Pinpoint the cell where the given text exists, returning its [X, Y] midpoint coordinate. 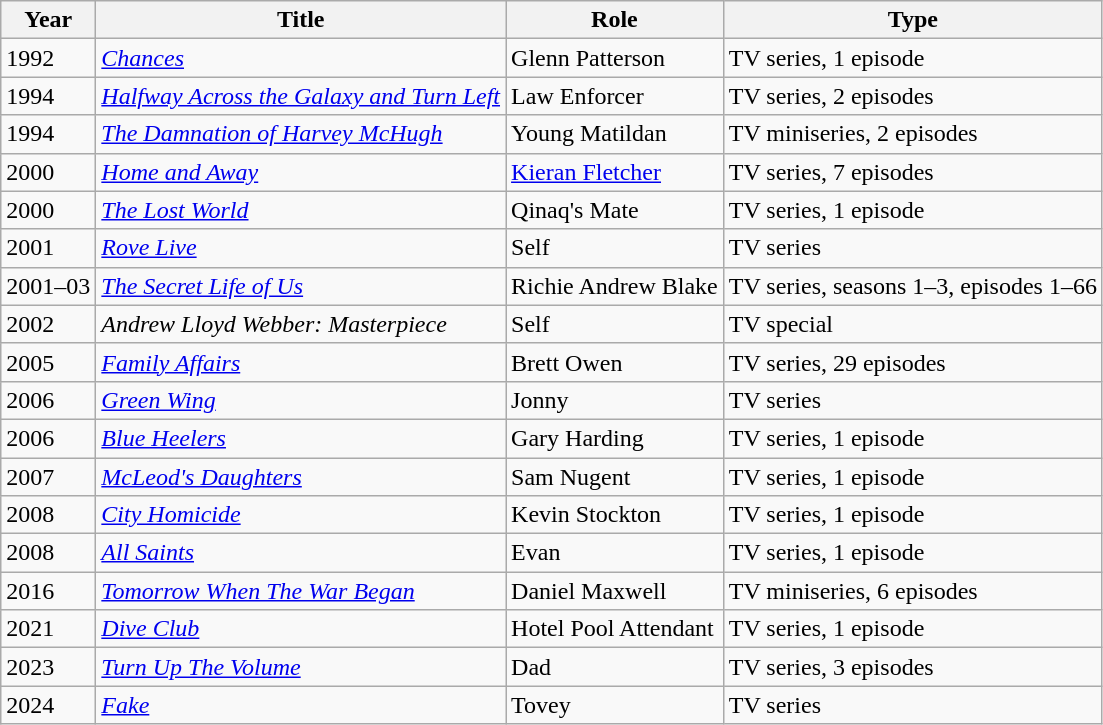
2002 [48, 324]
TV miniseries, 6 episodes [912, 591]
2001–03 [48, 286]
Glenn Patterson [615, 58]
Young Matildan [615, 134]
Dad [615, 667]
TV series, 29 episodes [912, 362]
Gary Harding [615, 438]
Dive Club [301, 629]
2024 [48, 705]
Kevin Stockton [615, 515]
Hotel Pool Attendant [615, 629]
2007 [48, 477]
McLeod's Daughters [301, 477]
The Damnation of Harvey McHugh [301, 134]
Tomorrow When The War Began [301, 591]
Halfway Across the Galaxy and Turn Left [301, 96]
TV series, 2 episodes [912, 96]
Sam Nugent [615, 477]
Law Enforcer [615, 96]
Richie Andrew Blake [615, 286]
Andrew Lloyd Webber: Masterpiece [301, 324]
Brett Owen [615, 362]
Blue Heelers [301, 438]
Qinaq's Mate [615, 210]
TV series, 7 episodes [912, 172]
2005 [48, 362]
2021 [48, 629]
The Lost World [301, 210]
Turn Up The Volume [301, 667]
Year [48, 20]
2001 [48, 248]
TV series, 3 episodes [912, 667]
Type [912, 20]
Rove Live [301, 248]
Title [301, 20]
Fake [301, 705]
2016 [48, 591]
Kieran Fletcher [615, 172]
The Secret Life of Us [301, 286]
Role [615, 20]
TV miniseries, 2 episodes [912, 134]
2023 [48, 667]
1992 [48, 58]
Evan [615, 553]
Jonny [615, 400]
Chances [301, 58]
Family Affairs [301, 362]
TV special [912, 324]
City Homicide [301, 515]
Home and Away [301, 172]
Green Wing [301, 400]
All Saints [301, 553]
Tovey [615, 705]
Daniel Maxwell [615, 591]
TV series, seasons 1–3, episodes 1–66 [912, 286]
